Provide the [X, Y] coordinate of the cell's center where the given text is located.  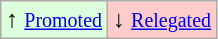
↓ Relegated [162, 20]
↑ Promoted [54, 20]
